Capture the cell that displays the provided text and extract its (X, Y) central coordinate. 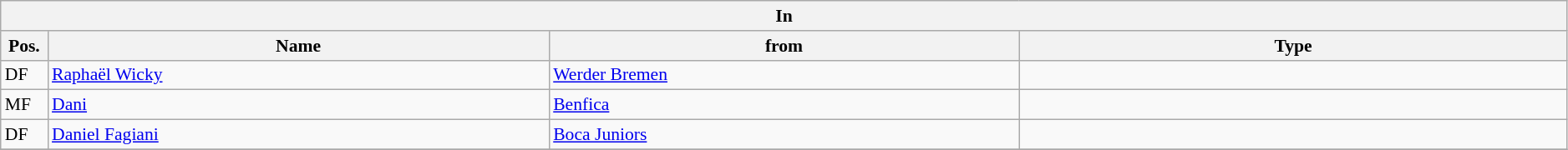
Daniel Fagiani (298, 135)
Pos. (24, 46)
Benfica (784, 105)
Dani (298, 105)
Werder Bremen (784, 75)
In (784, 16)
Type (1293, 46)
Raphaël Wicky (298, 75)
from (784, 46)
Name (298, 46)
Boca Juniors (784, 135)
MF (24, 105)
